Pinpoint the cell where the given text exists, returning its [X, Y] midpoint coordinate. 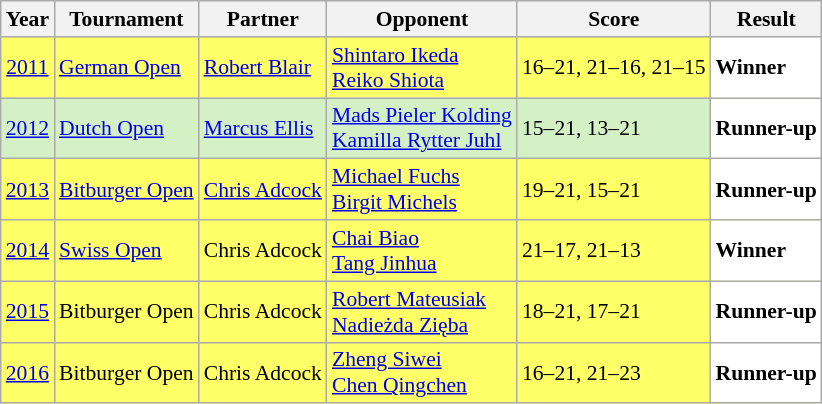
18–21, 17–21 [614, 312]
Dutch Open [126, 128]
Swiss Open [126, 250]
Result [766, 19]
German Open [126, 68]
Shintaro Ikeda Reiko Shiota [422, 68]
Score [614, 19]
16–21, 21–16, 21–15 [614, 68]
Mads Pieler Kolding Kamilla Rytter Juhl [422, 128]
Marcus Ellis [263, 128]
2015 [28, 312]
15–21, 13–21 [614, 128]
2012 [28, 128]
Opponent [422, 19]
Zheng Siwei Chen Qingchen [422, 372]
Tournament [126, 19]
Robert Blair [263, 68]
Robert Mateusiak Nadieżda Zięba [422, 312]
2016 [28, 372]
Year [28, 19]
2013 [28, 190]
16–21, 21–23 [614, 372]
Partner [263, 19]
2011 [28, 68]
2014 [28, 250]
Michael Fuchs Birgit Michels [422, 190]
19–21, 15–21 [614, 190]
21–17, 21–13 [614, 250]
Chai Biao Tang Jinhua [422, 250]
